Scan for the cell matching the given text and deliver its [X, Y] coordinate at center. 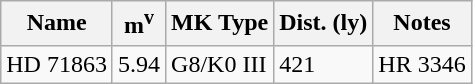
mv [138, 24]
MK Type [220, 24]
5.94 [138, 64]
Notes [422, 24]
HR 3346 [422, 64]
Dist. (ly) [324, 24]
421 [324, 64]
G8/K0 III [220, 64]
HD 71863 [57, 64]
Name [57, 24]
